Extract the (X, Y) coordinate from the center of the cell holding the provided text.  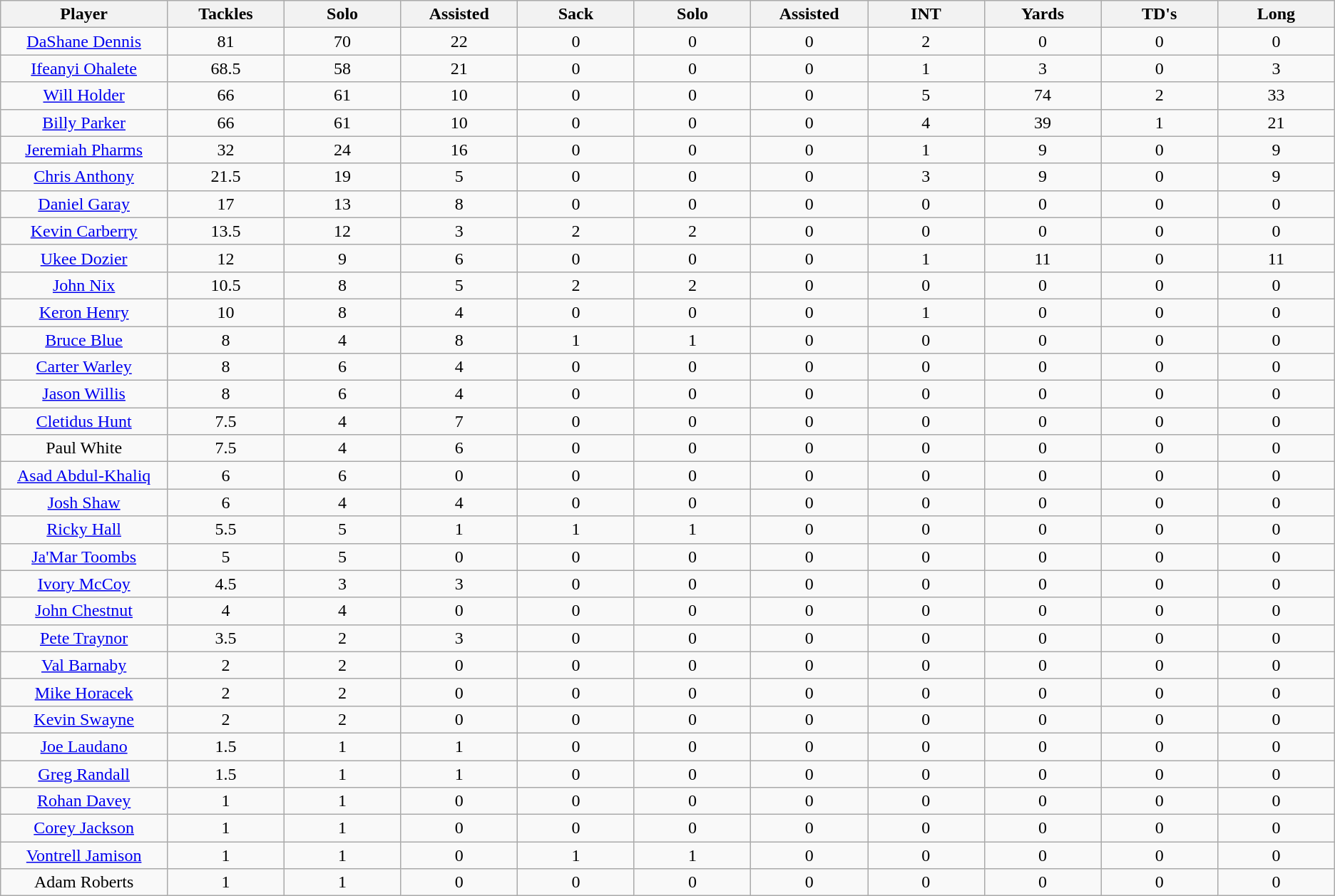
Greg Randall (84, 773)
Yards (1043, 14)
33 (1277, 96)
Josh Shaw (84, 503)
Asad Abdul-Khaliq (84, 475)
10.5 (226, 285)
Daniel Garay (84, 204)
Mike Horacek (84, 692)
Vontrell Jamison (84, 855)
Paul White (84, 448)
70 (342, 41)
68.5 (226, 68)
24 (342, 150)
Sack (576, 14)
4.5 (226, 584)
Will Holder (84, 96)
32 (226, 150)
13.5 (226, 231)
22 (459, 41)
7 (459, 421)
Ricky Hall (84, 530)
Ukee Dozier (84, 258)
Keron Henry (84, 312)
39 (1043, 123)
3.5 (226, 638)
Bruce Blue (84, 340)
Chris Anthony (84, 177)
Long (1277, 14)
Rohan Davey (84, 801)
Ja'Mar Toombs (84, 557)
16 (459, 150)
Jason Willis (84, 394)
TD's (1160, 14)
Jeremiah Pharms (84, 150)
74 (1043, 96)
DaShane Dennis (84, 41)
Adam Roberts (84, 882)
Corey Jackson (84, 828)
Cletidus Hunt (84, 421)
Player (84, 14)
5.5 (226, 530)
17 (226, 204)
Joe Laudano (84, 746)
Kevin Carberry (84, 231)
John Chestnut (84, 611)
21.5 (226, 177)
Ifeanyi Ohalete (84, 68)
19 (342, 177)
Ivory McCoy (84, 584)
Kevin Swayne (84, 719)
58 (342, 68)
13 (342, 204)
Billy Parker (84, 123)
Val Barnaby (84, 665)
Carter Warley (84, 367)
Pete Traynor (84, 638)
81 (226, 41)
Tackles (226, 14)
INT (926, 14)
John Nix (84, 285)
